Identify which cell holds the provided text, then report its [X, Y] central coordinate. 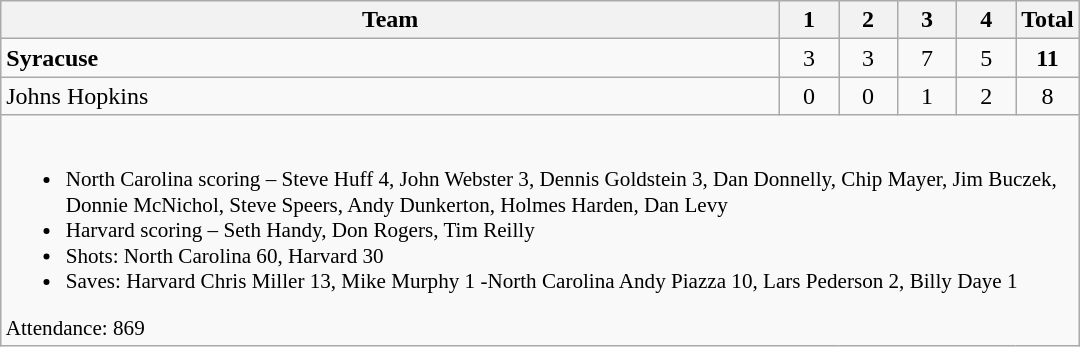
5 [986, 58]
Total [1048, 20]
4 [986, 20]
11 [1048, 58]
7 [928, 58]
Johns Hopkins [390, 96]
Syracuse [390, 58]
Team [390, 20]
8 [1048, 96]
